Provide the [X, Y] coordinate of the cell's center where the given text is located.  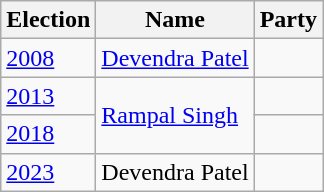
2023 [48, 172]
Name [175, 20]
2008 [48, 58]
Rampal Singh [175, 115]
Election [48, 20]
Party [288, 20]
2018 [48, 134]
2013 [48, 96]
